From the cell containing the given text, extract its center point as (X, Y) coordinate. 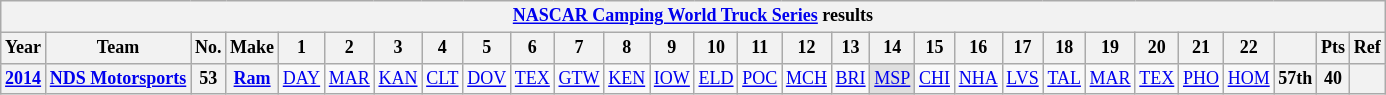
1 (301, 48)
IOW (672, 78)
HOM (1248, 78)
POC (760, 78)
NHA (978, 78)
12 (807, 48)
20 (1157, 48)
40 (1334, 78)
14 (892, 48)
No. (208, 48)
2014 (24, 78)
MSP (892, 78)
19 (1110, 48)
Team (118, 48)
18 (1064, 48)
Ref (1367, 48)
10 (716, 48)
57th (1296, 78)
3 (398, 48)
KEN (627, 78)
8 (627, 48)
CLT (442, 78)
TAL (1064, 78)
11 (760, 48)
2 (349, 48)
22 (1248, 48)
6 (533, 48)
DAY (301, 78)
ELD (716, 78)
15 (935, 48)
17 (1022, 48)
9 (672, 48)
DOV (487, 78)
NASCAR Camping World Truck Series results (693, 16)
4 (442, 48)
BRI (850, 78)
CHI (935, 78)
NDS Motorsports (118, 78)
13 (850, 48)
PHO (1202, 78)
KAN (398, 78)
16 (978, 48)
GTW (579, 78)
21 (1202, 48)
MCH (807, 78)
53 (208, 78)
Ram (252, 78)
Year (24, 48)
LVS (1022, 78)
Make (252, 48)
7 (579, 48)
5 (487, 48)
Pts (1334, 48)
